From the cell containing the given text, extract its center point as [X, Y] coordinate. 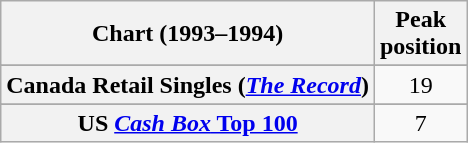
19 [420, 85]
Canada Retail Singles (The Record) [188, 85]
7 [420, 123]
Chart (1993–1994) [188, 34]
Peakposition [420, 34]
US Cash Box Top 100 [188, 123]
